Search for the cell housing the specified text and yield its [X, Y] center coordinate. 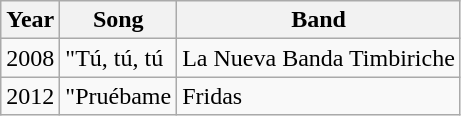
Year [30, 20]
"Tú, tú, tú [118, 58]
La Nueva Banda Timbiriche [319, 58]
Fridas [319, 96]
"Pruébame [118, 96]
2012 [30, 96]
Band [319, 20]
2008 [30, 58]
Song [118, 20]
